Provide the (X, Y) coordinate of the cell's center where the given text is located.  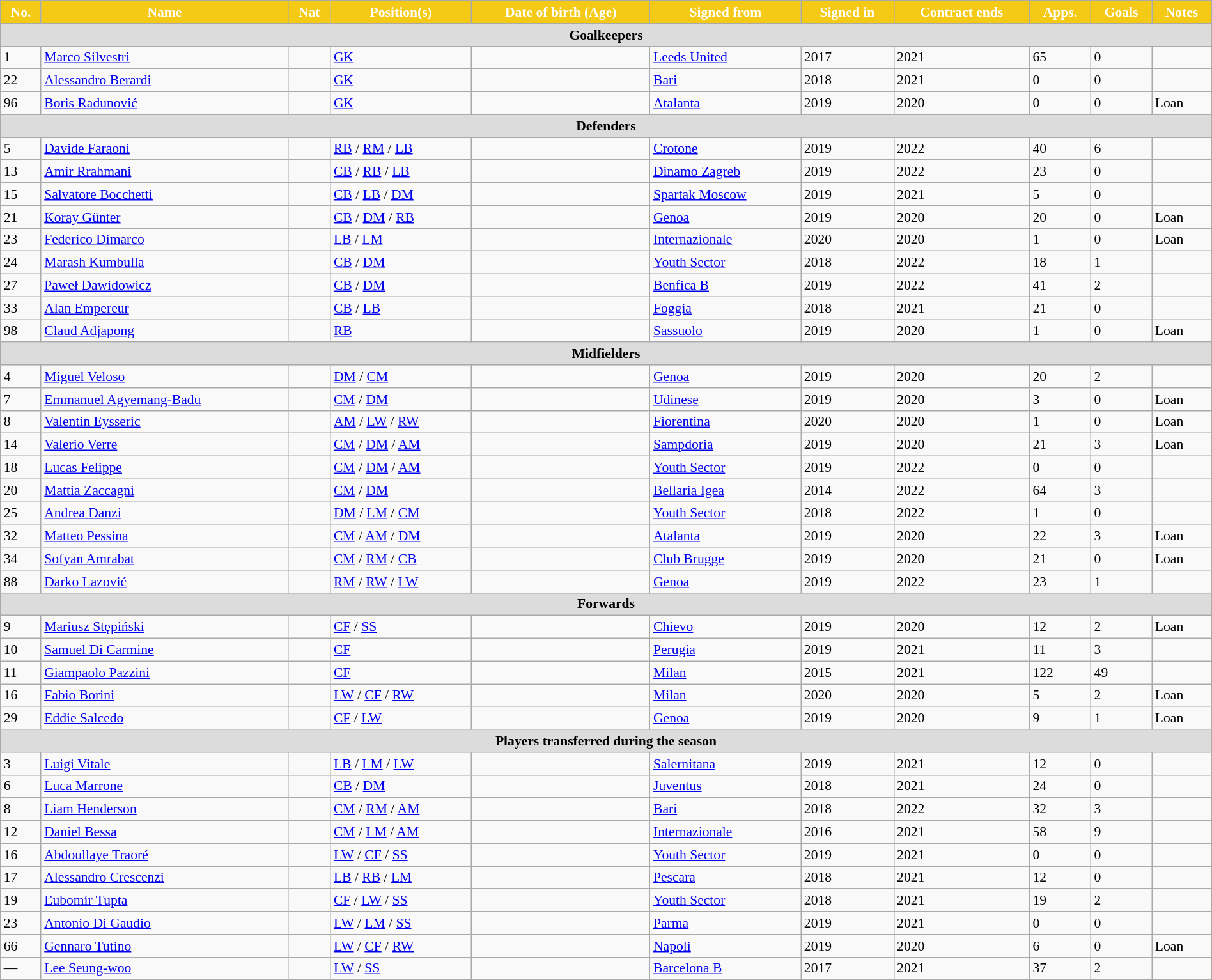
Defenders (606, 126)
CF / LW (401, 719)
Fiorentina (726, 422)
Luigi Vitale (165, 764)
LW / LM / SS (401, 923)
Contract ends (961, 12)
98 (20, 331)
Lee Seung-woo (165, 968)
25 (20, 513)
Andrea Danzi (165, 513)
41 (1060, 286)
Benfica B (726, 286)
Antonio Di Gaudio (165, 923)
Salernitana (726, 764)
Darko Lazović (165, 582)
Crotone (726, 149)
Alan Empereur (165, 308)
CM / RM / AM (401, 809)
Matteo Pessina (165, 536)
Players transferred during the season (606, 741)
Dinamo Zagreb (726, 172)
Valentin Eysseric (165, 422)
CF / SS (401, 627)
Foggia (726, 308)
Forwards (606, 604)
CB / LB / DM (401, 194)
Notes (1181, 12)
Midfielders (606, 354)
65 (1060, 58)
Sassuolo (726, 331)
58 (1060, 832)
Eddie Salcedo (165, 719)
Position(s) (401, 12)
Date of birth (Age) (561, 12)
Pescara (726, 878)
122 (1060, 673)
No. (20, 12)
Paweł Dawidowicz (165, 286)
Udinese (726, 400)
27 (20, 286)
Signed in (848, 12)
Nat (309, 12)
Emmanuel Agyemang-Badu (165, 400)
Mattia Zaccagni (165, 490)
Samuel Di Carmine (165, 650)
4 (20, 377)
Club Brugge (726, 559)
Parma (726, 923)
10 (20, 650)
RB (401, 331)
Marash Kumbulla (165, 263)
Goals (1121, 12)
Salvatore Bocchetti (165, 194)
Daniel Bessa (165, 832)
Perugia (726, 650)
Spartak Moscow (726, 194)
CB / RB / LB (401, 172)
LW / CF / SS (401, 855)
Goalkeepers (606, 35)
AM / LW / RW (401, 422)
RM / RW / LW (401, 582)
LB / LM (401, 240)
CM / AM / DM (401, 536)
Juventus (726, 786)
Luca Marrone (165, 786)
Sampdoria (726, 445)
Sofyan Amrabat (165, 559)
Fabio Borini (165, 696)
Bellaria Igea (726, 490)
RB / RM / LB (401, 149)
17 (20, 878)
Marco Silvestri (165, 58)
64 (1060, 490)
Davide Faraoni (165, 149)
2014 (848, 490)
2016 (848, 832)
96 (20, 104)
Valerio Verre (165, 445)
Claud Adjapong (165, 331)
29 (20, 719)
Name (165, 12)
34 (20, 559)
CM / LM / AM (401, 832)
40 (1060, 149)
Napoli (726, 946)
Ľubomír Tupta (165, 901)
Chievo (726, 627)
Miguel Veloso (165, 377)
Koray Günter (165, 217)
CB / LB (401, 308)
CB / DM / RB (401, 217)
CM / RM / CB (401, 559)
Gennaro Tutino (165, 946)
Alessandro Berardi (165, 81)
Signed from (726, 12)
33 (20, 308)
Liam Henderson (165, 809)
Apps. (1060, 12)
LB / RB / LM (401, 878)
Leeds United (726, 58)
2015 (848, 673)
49 (1121, 673)
DM / LM / CM (401, 513)
DM / CM (401, 377)
CF / LW / SS (401, 901)
15 (20, 194)
66 (20, 946)
Barcelona B (726, 968)
LW / SS (401, 968)
Amir Rrahmani (165, 172)
Mariusz Stępiński (165, 627)
Abdoullaye Traoré (165, 855)
Federico Dimarco (165, 240)
37 (1060, 968)
13 (20, 172)
Giampaolo Pazzini (165, 673)
Alessandro Crescenzi (165, 878)
Lucas Felippe (165, 468)
88 (20, 582)
7 (20, 400)
14 (20, 445)
— (20, 968)
Boris Radunović (165, 104)
LB / LM / LW (401, 764)
